Determine the [X, Y] coordinate at the center of the cell enclosing the given text.  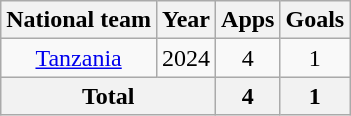
Year [186, 20]
2024 [186, 58]
Goals [315, 20]
National team [79, 20]
Apps [248, 20]
Tanzania [79, 58]
Total [108, 96]
